Extract the (X, Y) coordinate from the center of the cell holding the provided text.  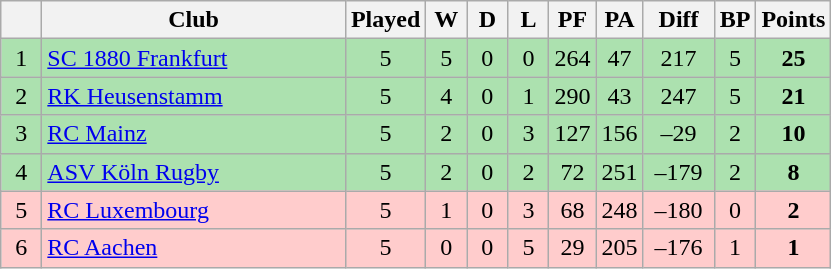
RC Aachen (194, 248)
–29 (678, 134)
Points (794, 20)
47 (620, 58)
BP (735, 20)
248 (620, 210)
Diff (678, 20)
217 (678, 58)
–176 (678, 248)
L (528, 20)
43 (620, 96)
72 (572, 172)
251 (620, 172)
68 (572, 210)
PA (620, 20)
6 (22, 248)
156 (620, 134)
290 (572, 96)
29 (572, 248)
D (488, 20)
21 (794, 96)
Played (385, 20)
RC Luxembourg (194, 210)
W (446, 20)
127 (572, 134)
RC Mainz (194, 134)
–179 (678, 172)
RK Heusenstamm (194, 96)
ASV Köln Rugby (194, 172)
–180 (678, 210)
247 (678, 96)
PF (572, 20)
SC 1880 Frankfurt (194, 58)
Club (194, 20)
25 (794, 58)
205 (620, 248)
264 (572, 58)
10 (794, 134)
8 (794, 172)
